Output the (x, y) coordinate of the center of the cell containing the given text.  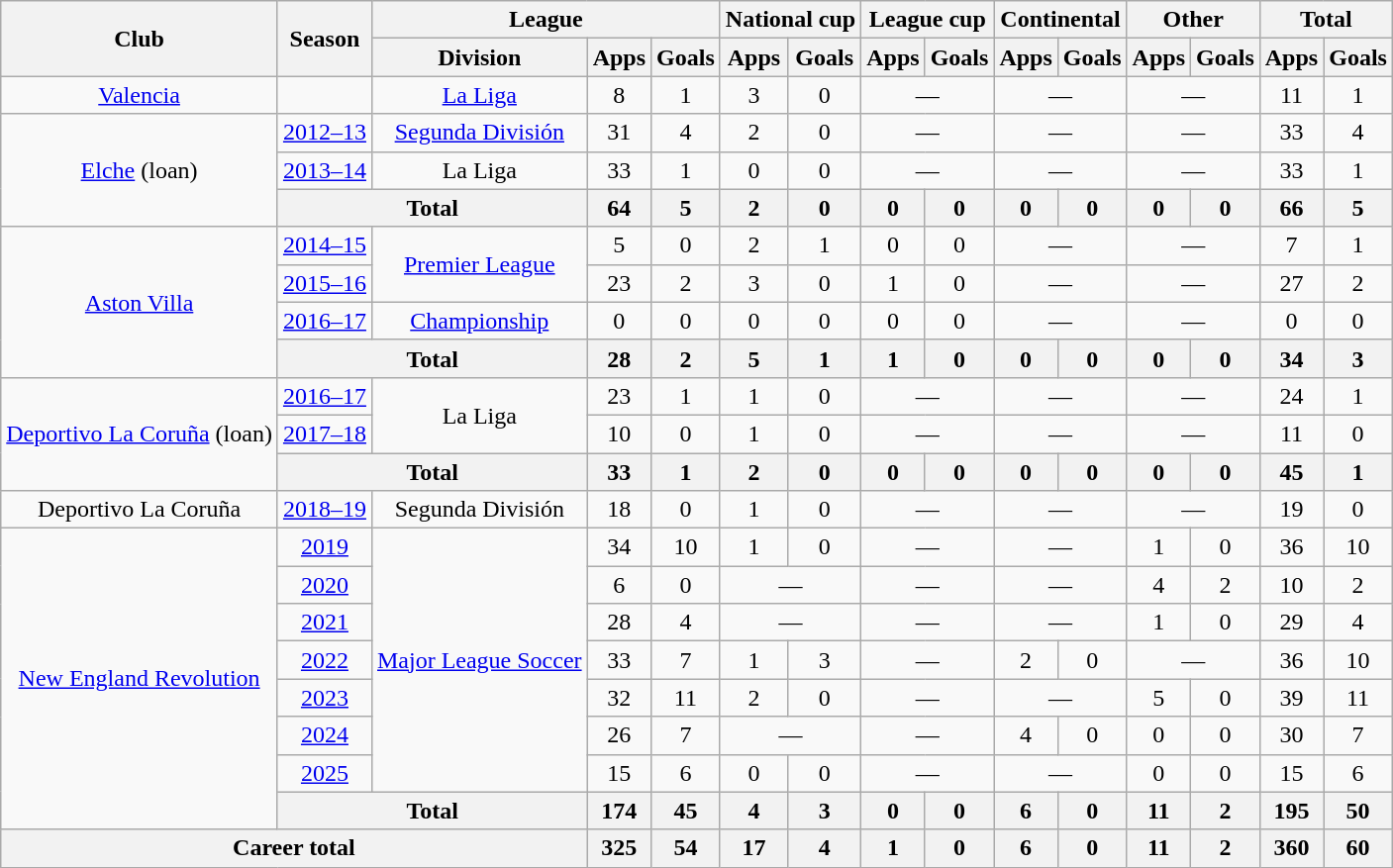
30 (1291, 735)
2018–19 (325, 510)
54 (686, 848)
Season (325, 39)
2024 (325, 735)
2019 (325, 547)
Career total (294, 848)
2012–13 (325, 133)
29 (1291, 623)
Deportivo La Coruña (loan) (140, 434)
2015–16 (325, 283)
19 (1291, 510)
64 (619, 208)
Championship (479, 321)
39 (1291, 698)
League cup (928, 20)
2021 (325, 623)
2022 (325, 660)
27 (1291, 283)
National cup (790, 20)
Valencia (140, 95)
2025 (325, 773)
26 (619, 735)
360 (1291, 848)
2020 (325, 585)
Aston Villa (140, 302)
195 (1291, 811)
League (546, 20)
Elche (loan) (140, 170)
2013–14 (325, 170)
Continental (1060, 20)
32 (619, 698)
Major League Soccer (479, 660)
66 (1291, 208)
31 (619, 133)
Deportivo La Coruña (140, 510)
50 (1358, 811)
60 (1358, 848)
Club (140, 39)
2014–15 (325, 245)
17 (753, 848)
New England Revolution (140, 679)
2023 (325, 698)
18 (619, 510)
Division (479, 57)
Other (1193, 20)
174 (619, 811)
8 (619, 95)
2017–18 (325, 434)
Premier League (479, 264)
24 (1291, 396)
325 (619, 848)
